Determine the [x, y] coordinate at the center of the cell enclosing the given text.  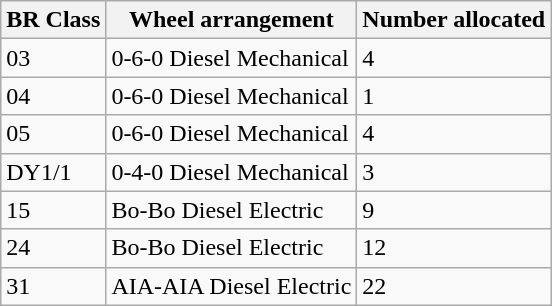
12 [454, 248]
0-4-0 Diesel Mechanical [232, 172]
15 [54, 210]
24 [54, 248]
05 [54, 134]
04 [54, 96]
31 [54, 286]
3 [454, 172]
DY1/1 [54, 172]
22 [454, 286]
Wheel arrangement [232, 20]
AIA-AIA Diesel Electric [232, 286]
BR Class [54, 20]
Number allocated [454, 20]
9 [454, 210]
03 [54, 58]
1 [454, 96]
